Pinpoint the cell where the given text exists, returning its (X, Y) midpoint coordinate. 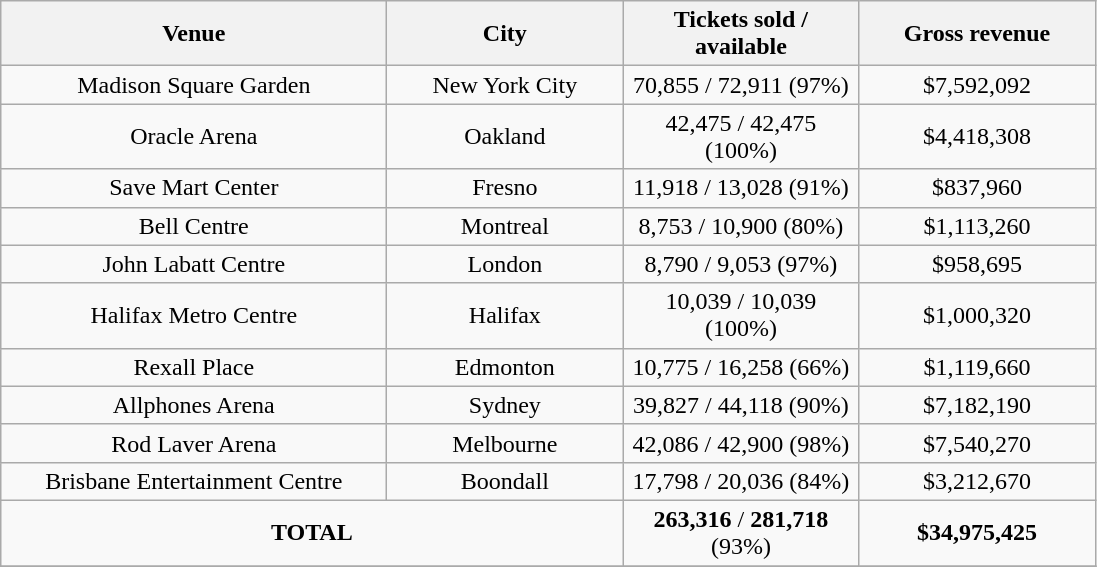
$7,540,270 (977, 443)
$7,592,092 (977, 85)
$1,000,320 (977, 316)
39,827 / 44,118 (90%) (741, 405)
London (505, 264)
Sydney (505, 405)
Oracle Arena (194, 136)
$3,212,670 (977, 481)
Boondall (505, 481)
10,039 / 10,039 (100%) (741, 316)
Gross revenue (977, 34)
Melbourne (505, 443)
11,918 / 13,028 (91%) (741, 188)
Save Mart Center (194, 188)
Edmonton (505, 367)
$1,119,660 (977, 367)
Allphones Arena (194, 405)
Tickets sold / available (741, 34)
Halifax Metro Centre (194, 316)
John Labatt Centre (194, 264)
$958,695 (977, 264)
TOTAL (312, 532)
Bell Centre (194, 226)
Rod Laver Arena (194, 443)
17,798 / 20,036 (84%) (741, 481)
70,855 / 72,911 (97%) (741, 85)
Halifax (505, 316)
Madison Square Garden (194, 85)
8,790 / 9,053 (97%) (741, 264)
Rexall Place (194, 367)
Brisbane Entertainment Centre (194, 481)
263,316 / 281,718 (93%) (741, 532)
$34,975,425 (977, 532)
New York City (505, 85)
$7,182,190 (977, 405)
$837,960 (977, 188)
Venue (194, 34)
Montreal (505, 226)
$4,418,308 (977, 136)
Fresno (505, 188)
42,475 / 42,475 (100%) (741, 136)
Oakland (505, 136)
42,086 / 42,900 (98%) (741, 443)
City (505, 34)
10,775 / 16,258 (66%) (741, 367)
8,753 / 10,900 (80%) (741, 226)
$1,113,260 (977, 226)
